From the cell containing the given text, extract its center point as (x, y) coordinate. 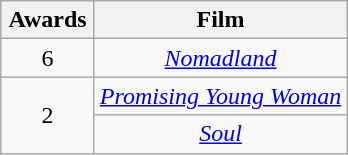
2 (48, 115)
6 (48, 58)
Awards (48, 20)
Nomadland (220, 58)
Promising Young Woman (220, 96)
Soul (220, 134)
Film (220, 20)
